Capture the cell that displays the provided text and extract its [x, y] central coordinate. 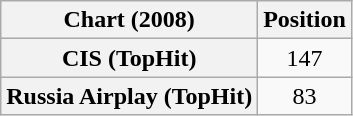
Position [305, 20]
CIS (TopHit) [130, 58]
Russia Airplay (TopHit) [130, 96]
147 [305, 58]
83 [305, 96]
Chart (2008) [130, 20]
